Determine the [X, Y] coordinate at the center of the cell enclosing the given text.  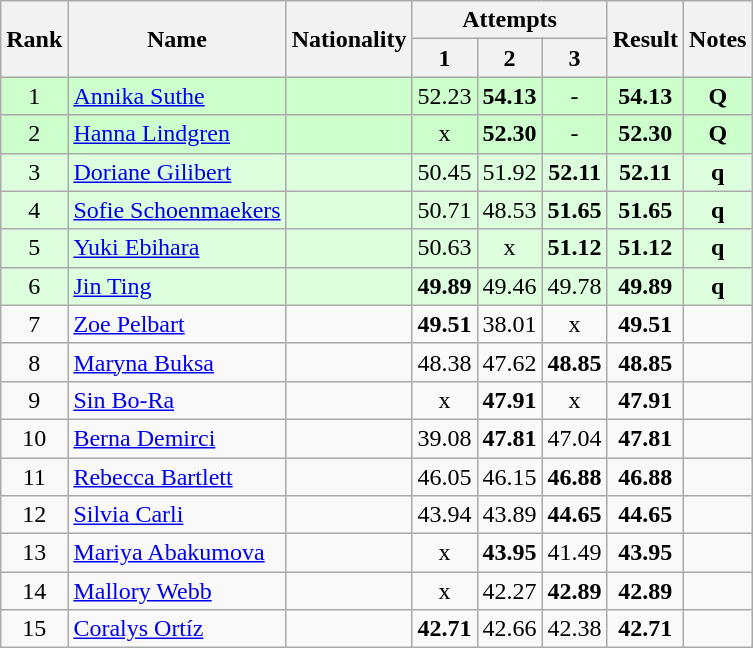
Result [645, 39]
Coralys Ortíz [177, 629]
10 [34, 438]
Sofie Schoenmaekers [177, 210]
42.38 [574, 629]
46.05 [444, 477]
Notes [718, 39]
50.63 [444, 248]
Yuki Ebihara [177, 248]
Hanna Lindgren [177, 134]
Sin Bo-Ra [177, 400]
52.23 [444, 96]
39.08 [444, 438]
51.92 [510, 172]
46.15 [510, 477]
49.46 [510, 286]
47.62 [510, 362]
48.38 [444, 362]
15 [34, 629]
Silvia Carli [177, 515]
Mariya Abakumova [177, 553]
Annika Suthe [177, 96]
7 [34, 324]
Nationality [349, 39]
Attempts [510, 20]
47.04 [574, 438]
43.89 [510, 515]
48.53 [510, 210]
Rank [34, 39]
Name [177, 39]
14 [34, 591]
42.27 [510, 591]
6 [34, 286]
9 [34, 400]
13 [34, 553]
50.45 [444, 172]
5 [34, 248]
38.01 [510, 324]
Mallory Webb [177, 591]
12 [34, 515]
41.49 [574, 553]
Doriane Gilibert [177, 172]
8 [34, 362]
4 [34, 210]
Jin Ting [177, 286]
49.78 [574, 286]
11 [34, 477]
Zoe Pelbart [177, 324]
50.71 [444, 210]
42.66 [510, 629]
Rebecca Bartlett [177, 477]
Berna Demirci [177, 438]
Maryna Buksa [177, 362]
43.94 [444, 515]
